Search for the cell housing the specified text and yield its [X, Y] center coordinate. 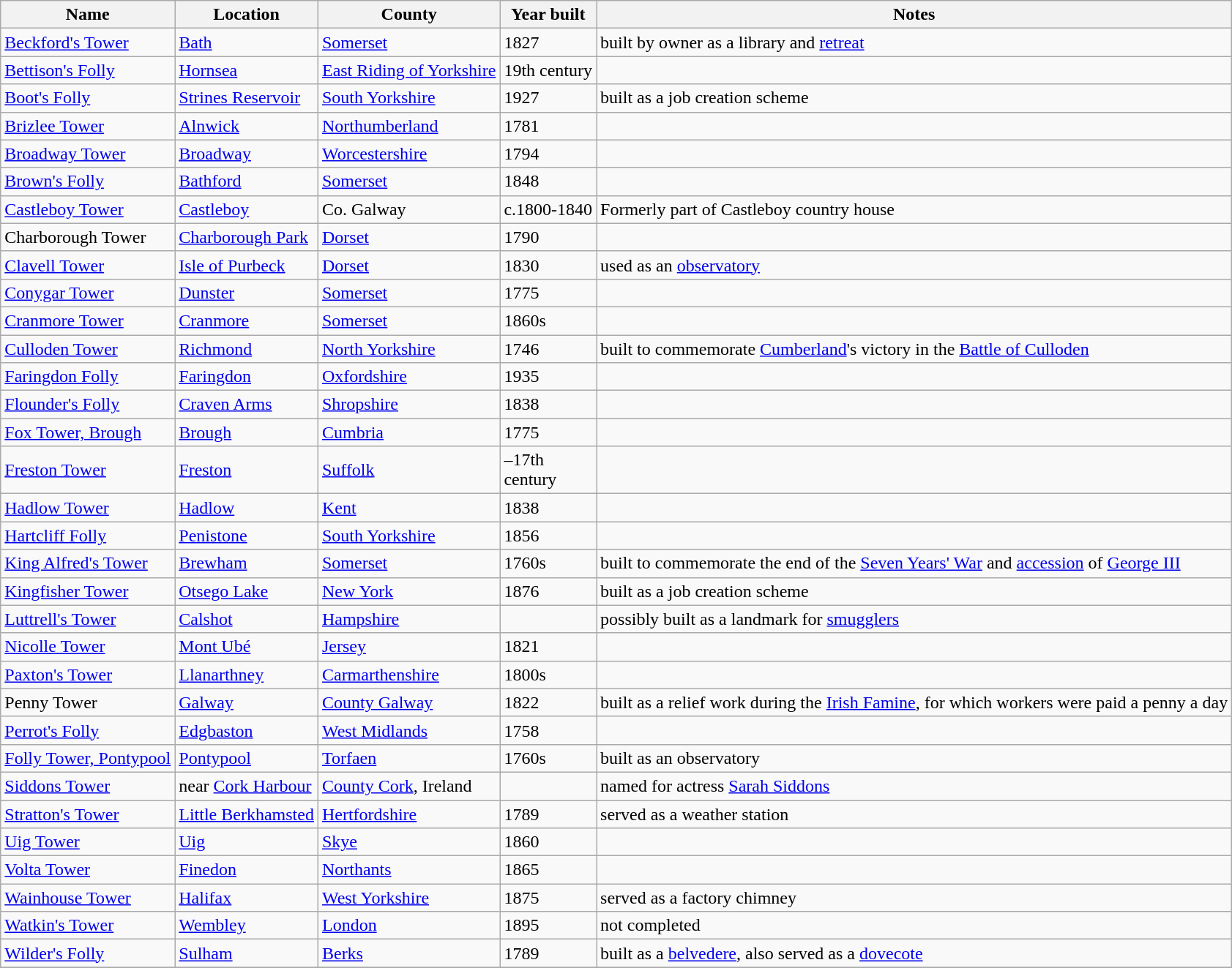
Formerly part of Castleboy country house [914, 209]
Carmarthenshire [408, 675]
Edgbaston [247, 730]
1794 [548, 154]
Charborough Park [247, 237]
not completed [914, 926]
Broadway Tower [88, 154]
West Midlands [408, 730]
served as a weather station [914, 814]
Volta Tower [88, 870]
Stratton's Tower [88, 814]
Worcestershire [408, 154]
Dunster [247, 293]
Finedon [247, 870]
Notes [914, 15]
Skye [408, 842]
Pontypool [247, 758]
Richmond [247, 349]
Wembley [247, 926]
Cumbria [408, 432]
County Galway [408, 702]
1856 [548, 536]
–17thcentury [548, 470]
Hadlow [247, 508]
used as an observatory [914, 265]
New York [408, 591]
Shropshire [408, 405]
Brizlee Tower [88, 126]
Uig [247, 842]
1935 [548, 377]
1895 [548, 926]
Hadlow Tower [88, 508]
near Cork Harbour [247, 786]
Wilder's Folly [88, 953]
1875 [548, 898]
1860 [548, 842]
London [408, 926]
Northants [408, 870]
Kingfisher Tower [88, 591]
1758 [548, 730]
North Yorkshire [408, 349]
1800s [548, 675]
Northumberland [408, 126]
1830 [548, 265]
Location [247, 15]
Broadway [247, 154]
Charborough Tower [88, 237]
East Riding of Yorkshire [408, 70]
1848 [548, 181]
West Yorkshire [408, 898]
Year built [548, 15]
Brown's Folly [88, 181]
Otsego Lake [247, 591]
Brewham [247, 563]
Cranmore Tower [88, 320]
served as a factory chimney [914, 898]
built as a belvedere, also served as a dovecote [914, 953]
Calshot [247, 619]
Craven Arms [247, 405]
built as an observatory [914, 758]
built to commemorate Cumberland's victory in the Battle of Culloden [914, 349]
named for actress Sarah Siddons [914, 786]
Freston [247, 470]
Suffolk [408, 470]
Hartcliff Folly [88, 536]
Paxton's Tower [88, 675]
Hampshire [408, 619]
Castleboy [247, 209]
Co. Galway [408, 209]
Halifax [247, 898]
1746 [548, 349]
Strines Reservoir [247, 98]
County [408, 15]
Nicolle Tower [88, 647]
Llanarthney [247, 675]
1790 [548, 237]
1876 [548, 591]
County Cork, Ireland [408, 786]
Little Berkhamsted [247, 814]
Oxfordshire [408, 377]
1827 [548, 42]
19th century [548, 70]
1822 [548, 702]
built to commemorate the end of the Seven Years' War and accession of George III [914, 563]
Bathford [247, 181]
Luttrell's Tower [88, 619]
Culloden Tower [88, 349]
Faringdon [247, 377]
1781 [548, 126]
Brough [247, 432]
Castleboy Tower [88, 209]
Hornsea [247, 70]
Berks [408, 953]
Penistone [247, 536]
Fox Tower, Brough [88, 432]
Penny Tower [88, 702]
1821 [548, 647]
1860s [548, 320]
Perrot's Folly [88, 730]
Cranmore [247, 320]
Watkin's Tower [88, 926]
built as a relief work during the Irish Famine, for which workers were paid a penny a day [914, 702]
Isle of Purbeck [247, 265]
Sulham [247, 953]
Jersey [408, 647]
Faringdon Folly [88, 377]
Conygar Tower [88, 293]
1927 [548, 98]
Folly Tower, Pontypool [88, 758]
Clavell Tower [88, 265]
Bettison's Folly [88, 70]
Uig Tower [88, 842]
Flounder's Folly [88, 405]
Galway [247, 702]
Hertfordshire [408, 814]
Torfaen [408, 758]
Wainhouse Tower [88, 898]
Mont Ubé [247, 647]
Name [88, 15]
Siddons Tower [88, 786]
1865 [548, 870]
c.1800-1840 [548, 209]
King Alfred's Tower [88, 563]
Beckford's Tower [88, 42]
Alnwick [247, 126]
built by owner as a library and retreat [914, 42]
possibly built as a landmark for smugglers [914, 619]
Kent [408, 508]
Boot's Folly [88, 98]
Freston Tower [88, 470]
Bath [247, 42]
